Find where the given text appears and provide that cell's center as [X, Y] coordinate. 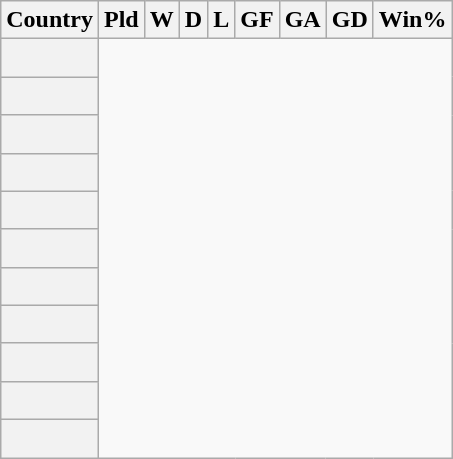
GD [350, 20]
D [193, 20]
Country [50, 20]
GF [257, 20]
GA [302, 20]
W [162, 20]
Win% [412, 20]
Pld [121, 20]
L [222, 20]
